Output the (X, Y) coordinate of the center of the cell containing the given text.  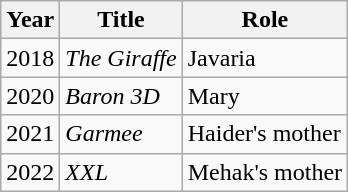
The Giraffe (121, 58)
Baron 3D (121, 96)
2022 (30, 172)
Mehak's mother (264, 172)
XXL (121, 172)
Garmee (121, 134)
Haider's mother (264, 134)
Year (30, 20)
Javaria (264, 58)
Title (121, 20)
Role (264, 20)
2018 (30, 58)
2020 (30, 96)
Mary (264, 96)
2021 (30, 134)
